Find where the given text appears and provide that cell's center as [x, y] coordinate. 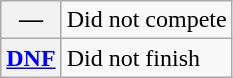
DNF [31, 58]
— [31, 20]
Did not finish [146, 58]
Did not compete [146, 20]
